Locate the cell with the specified text and output its (x, y) center coordinate. 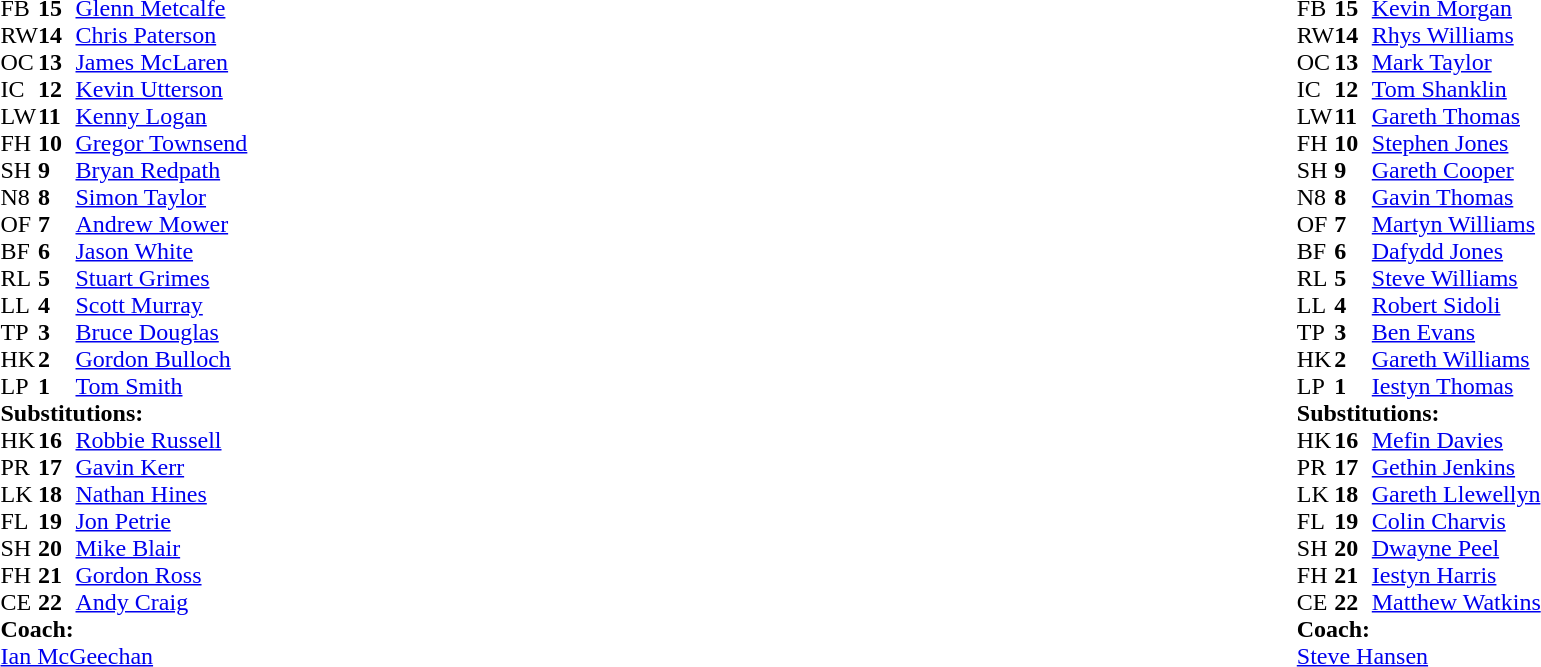
Tom Smith (162, 386)
Tom Shanklin (1456, 90)
Andrew Mower (162, 224)
Colin Charvis (1456, 522)
Gregor Townsend (162, 144)
Gareth Llewellyn (1456, 494)
Gareth Williams (1456, 360)
Gethin Jenkins (1456, 468)
Mefin Davies (1456, 440)
Ben Evans (1456, 332)
Iestyn Thomas (1456, 386)
Kenny Logan (162, 116)
Steve Williams (1456, 278)
Scott Murray (162, 306)
Kevin Utterson (162, 90)
Stuart Grimes (162, 278)
Andy Craig (162, 602)
Nathan Hines (162, 494)
Mike Blair (162, 548)
Bryan Redpath (162, 170)
Robbie Russell (162, 440)
James McLaren (162, 62)
Simon Taylor (162, 198)
Jon Petrie (162, 522)
Gordon Bulloch (162, 360)
Martyn Williams (1456, 224)
Robert Sidoli (1456, 306)
Rhys Williams (1456, 36)
Stephen Jones (1456, 144)
Iestyn Harris (1456, 576)
Dwayne Peel (1456, 548)
Matthew Watkins (1456, 602)
Chris Paterson (162, 36)
Dafydd Jones (1456, 252)
Jason White (162, 252)
Mark Taylor (1456, 62)
Gavin Thomas (1456, 198)
Gordon Ross (162, 576)
Gareth Thomas (1456, 116)
Bruce Douglas (162, 332)
Gavin Kerr (162, 468)
Gareth Cooper (1456, 170)
